Extract the [X, Y] coordinate from the center of the cell holding the provided text.  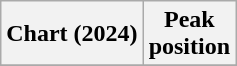
Peakposition [189, 34]
Chart (2024) [72, 34]
